Scan for the cell matching the given text and deliver its (x, y) coordinate at center. 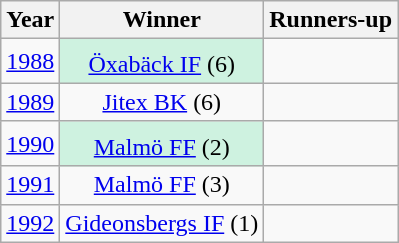
Malmö FF (3) (162, 185)
Year (30, 20)
Winner (162, 20)
Gideonsbergs IF (1) (162, 223)
1988 (30, 62)
Runners-up (331, 20)
1989 (30, 102)
1992 (30, 223)
Malmö FF (2) (162, 144)
1990 (30, 144)
Jitex BK (6) (162, 102)
1991 (30, 185)
Öxabäck IF (6) (162, 62)
